Search for the cell housing the specified text and yield its [x, y] center coordinate. 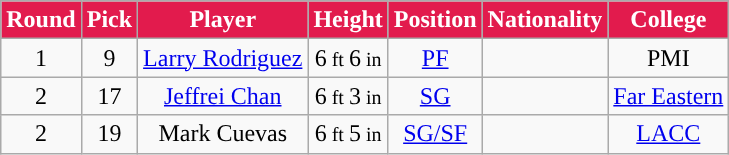
6 ft 5 in [348, 134]
Round [41, 20]
Pick [109, 20]
Height [348, 20]
LACC [668, 134]
6 ft 6 in [348, 58]
Larry Rodriguez [223, 58]
SG [435, 96]
Jeffrei Chan [223, 96]
Player [223, 20]
Far Eastern [668, 96]
Nationality [545, 20]
9 [109, 58]
19 [109, 134]
PF [435, 58]
Position [435, 20]
College [668, 20]
SG/SF [435, 134]
17 [109, 96]
1 [41, 58]
PMI [668, 58]
Mark Cuevas [223, 134]
6 ft 3 in [348, 96]
